Pinpoint the cell where the given text exists, returning its [x, y] midpoint coordinate. 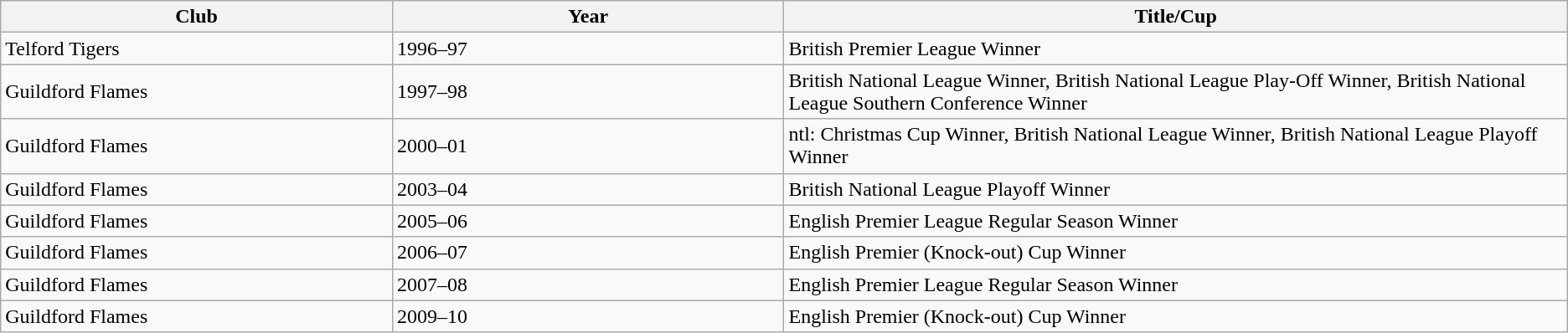
British National League Winner, British National League Play-Off Winner, British National League Southern Conference Winner [1176, 92]
1997–98 [588, 92]
British Premier League Winner [1176, 49]
2007–08 [588, 284]
Year [588, 17]
1996–97 [588, 49]
British National League Playoff Winner [1176, 189]
Club [197, 17]
2006–07 [588, 253]
2000–01 [588, 146]
2003–04 [588, 189]
Title/Cup [1176, 17]
2009–10 [588, 316]
ntl: Christmas Cup Winner, British National League Winner, British National League Playoff Winner [1176, 146]
2005–06 [588, 221]
Telford Tigers [197, 49]
